Determine the (x, y) coordinate at the center of the cell enclosing the given text.  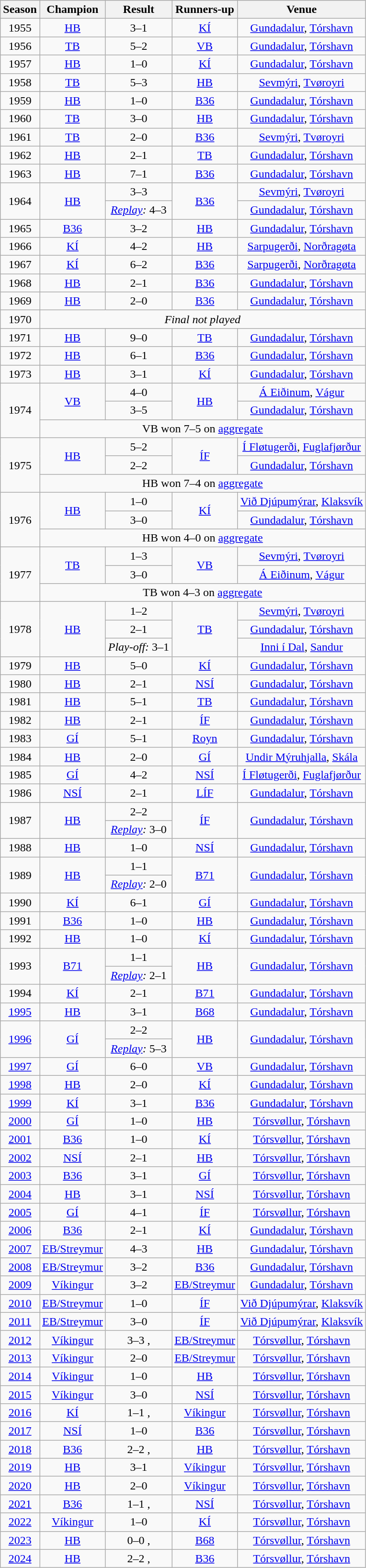
2012 (20, 1340)
TB won 4–3 on aggregate (202, 593)
1989 (20, 875)
1972 (20, 356)
2018 (20, 1449)
HB won 4–0 on aggregate (202, 538)
Replay: 4–3 (138, 210)
1992 (20, 939)
1968 (20, 283)
1986 (20, 793)
2014 (20, 1376)
6–2 (138, 265)
1993 (20, 966)
2003 (20, 1176)
1994 (20, 993)
2008 (20, 1267)
1964 (20, 201)
1983 (20, 738)
2023 (20, 1540)
2017 (20, 1431)
VB won 7–5 on aggregate (202, 429)
1–3 (138, 556)
1981 (20, 702)
1970 (20, 319)
Replay: 3–0 (138, 830)
3–3 (138, 192)
Replay: 5–3 (138, 1048)
1998 (20, 1084)
1974 (20, 410)
Inni í Dal, Sandur (302, 647)
1976 (20, 519)
1966 (20, 247)
2022 (20, 1522)
Play-off: 3–1 (138, 647)
1959 (20, 101)
1–2 (138, 611)
1999 (20, 1103)
1973 (20, 374)
1987 (20, 821)
1996 (20, 1039)
2019 (20, 1467)
0–0 , (138, 1540)
5–3 (138, 82)
LÍF (205, 793)
3–3 , (138, 1340)
1995 (20, 1012)
1977 (20, 575)
2010 (20, 1303)
2009 (20, 1285)
Replay: 2–0 (138, 884)
1985 (20, 775)
9–0 (138, 338)
Undir Mýruhjalla, Skála (302, 756)
2000 (20, 1121)
1991 (20, 921)
1963 (20, 173)
Venue (302, 10)
Runners-up (205, 10)
5–0 (138, 666)
4–0 (138, 392)
1978 (20, 629)
1961 (20, 137)
Champion (72, 10)
2013 (20, 1358)
1956 (20, 46)
1957 (20, 64)
1975 (20, 465)
2006 (20, 1230)
3–5 (138, 410)
1969 (20, 301)
1971 (20, 338)
2024 (20, 1558)
2007 (20, 1249)
4–3 (138, 1249)
2005 (20, 1212)
6–0 (138, 1066)
1979 (20, 666)
1980 (20, 684)
1958 (20, 82)
4–1 (138, 1212)
1955 (20, 28)
2021 (20, 1504)
HB won 7–4 on aggregate (202, 483)
1965 (20, 228)
1988 (20, 848)
7–1 (138, 173)
1990 (20, 902)
2004 (20, 1194)
1984 (20, 756)
2016 (20, 1413)
2001 (20, 1139)
2011 (20, 1321)
Royn (205, 738)
1962 (20, 155)
1997 (20, 1066)
Season (20, 10)
2002 (20, 1158)
1960 (20, 119)
Result (138, 10)
2015 (20, 1395)
2020 (20, 1486)
1967 (20, 265)
Replay: 2–1 (138, 975)
1982 (20, 720)
Final not played (202, 319)
